Identify which cell holds the provided text, then report its [x, y] central coordinate. 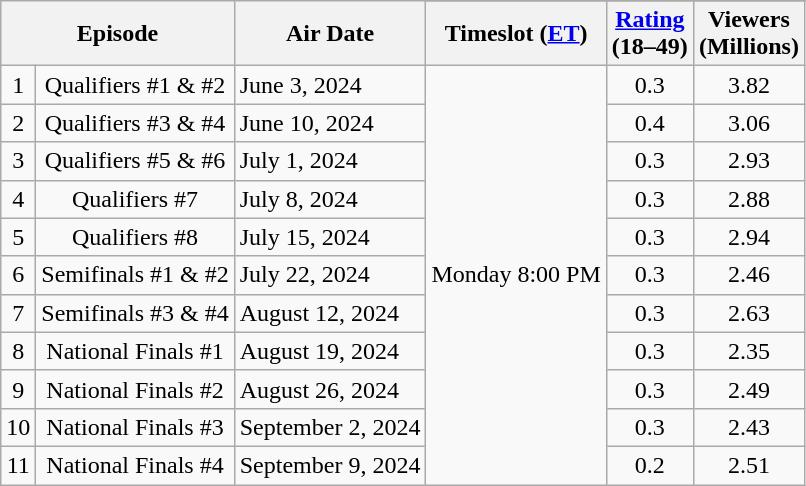
September 2, 2024 [330, 427]
September 9, 2024 [330, 465]
2.94 [748, 237]
2.46 [748, 275]
2.35 [748, 351]
Timeslot (ET) [516, 34]
Viewers(Millions) [748, 34]
August 26, 2024 [330, 389]
6 [18, 275]
11 [18, 465]
Qualifiers #5 & #6 [135, 161]
Semifinals #1 & #2 [135, 275]
Monday 8:00 PM [516, 276]
3.82 [748, 85]
Episode [118, 34]
2.63 [748, 313]
2.49 [748, 389]
Rating(18–49) [650, 34]
July 8, 2024 [330, 199]
8 [18, 351]
2.43 [748, 427]
June 3, 2024 [330, 85]
Air Date [330, 34]
3.06 [748, 123]
7 [18, 313]
9 [18, 389]
July 15, 2024 [330, 237]
2.93 [748, 161]
August 12, 2024 [330, 313]
0.4 [650, 123]
0.2 [650, 465]
Qualifiers #1 & #2 [135, 85]
Qualifiers #3 & #4 [135, 123]
Qualifiers #8 [135, 237]
National Finals #4 [135, 465]
National Finals #1 [135, 351]
June 10, 2024 [330, 123]
Qualifiers #7 [135, 199]
National Finals #2 [135, 389]
4 [18, 199]
2 [18, 123]
July 1, 2024 [330, 161]
August 19, 2024 [330, 351]
5 [18, 237]
2.88 [748, 199]
1 [18, 85]
Semifinals #3 & #4 [135, 313]
3 [18, 161]
2.51 [748, 465]
July 22, 2024 [330, 275]
10 [18, 427]
National Finals #3 [135, 427]
